Search for the cell housing the specified text and yield its [X, Y] center coordinate. 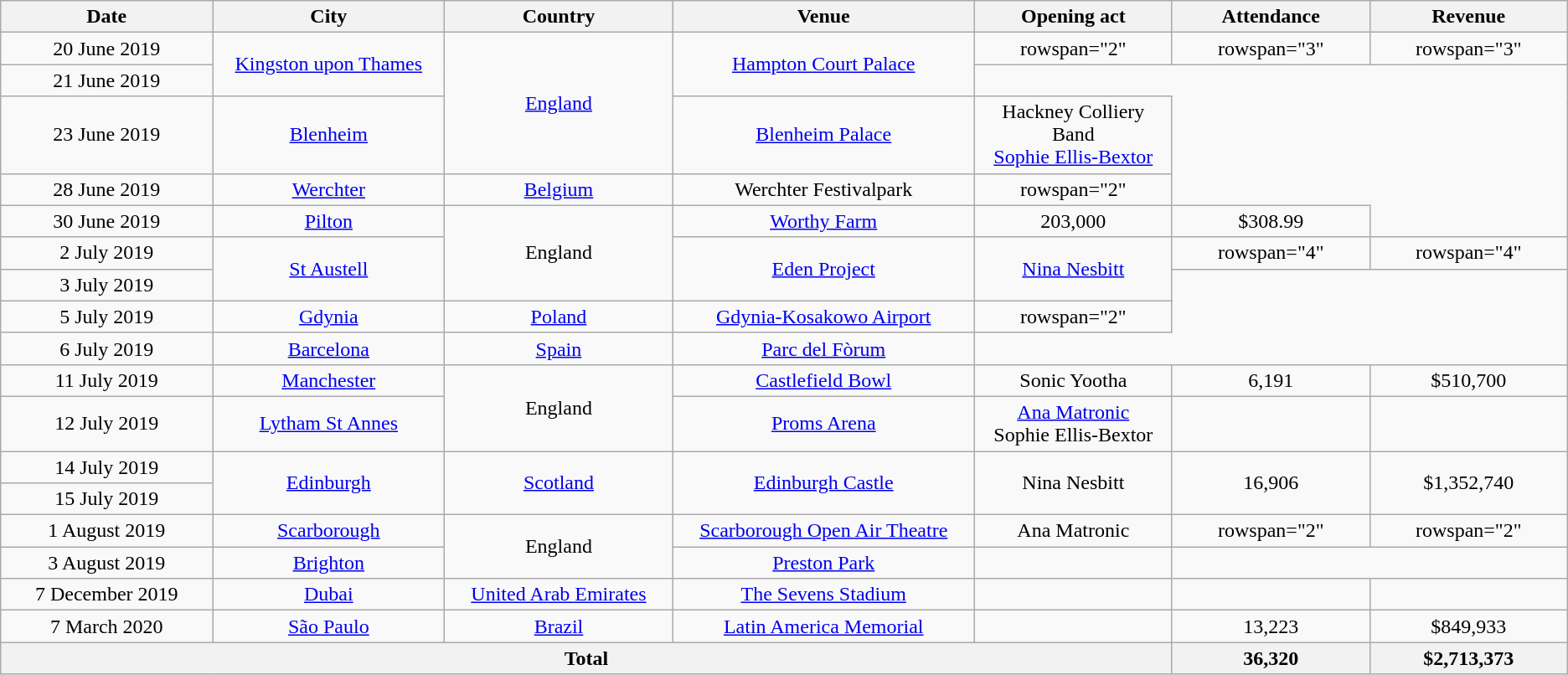
36,320 [1271, 658]
5 July 2019 [107, 317]
23 June 2019 [107, 135]
Scotland [559, 482]
Revenue [1468, 17]
$1,352,740 [1468, 482]
Gdynia-Kosakowo Airport [823, 317]
21 June 2019 [107, 80]
Werchter [328, 189]
13,223 [1271, 626]
Blenheim [328, 135]
St Austell [328, 269]
Latin America Memorial [823, 626]
6 July 2019 [107, 348]
3 August 2019 [107, 563]
Proms Arena [823, 424]
$2,713,373 [1468, 658]
Ana MatronicSophie Ellis-Bextor [1073, 424]
Edinburgh [328, 482]
Date [107, 17]
30 June 2019 [107, 221]
Blenheim Palace [823, 135]
Total [586, 658]
Hampton Court Palace [823, 64]
12 July 2019 [107, 424]
6,191 [1271, 380]
Edinburgh Castle [823, 482]
Gdynia [328, 317]
$510,700 [1468, 380]
28 June 2019 [107, 189]
Eden Project [823, 269]
Kingston upon Thames [328, 64]
3 July 2019 [107, 285]
Barcelona [328, 348]
14 July 2019 [107, 466]
Hackney Colliery BandSophie Ellis-Bextor [1073, 135]
Worthy Farm [823, 221]
1 August 2019 [107, 531]
Preston Park [823, 563]
Sonic Yootha [1073, 380]
Attendance [1271, 17]
São Paulo [328, 626]
$308.99 [1271, 221]
7 March 2020 [107, 626]
15 July 2019 [107, 499]
Country [559, 17]
Dubai [328, 595]
Manchester [328, 380]
Poland [559, 317]
Lytham St Annes [328, 424]
Castlefield Bowl [823, 380]
Brighton [328, 563]
$849,933 [1468, 626]
United Arab Emirates [559, 595]
Opening act [1073, 17]
Brazil [559, 626]
203,000 [1073, 221]
The Sevens Stadium [823, 595]
11 July 2019 [107, 380]
Venue [823, 17]
Scarborough Open Air Theatre [823, 531]
Pilton [328, 221]
Scarborough [328, 531]
Parc del Fòrum [823, 348]
7 December 2019 [107, 595]
20 June 2019 [107, 49]
Ana Matronic [1073, 531]
16,906 [1271, 482]
Werchter Festivalpark [823, 189]
Belgium [559, 189]
City [328, 17]
2 July 2019 [107, 253]
Spain [559, 348]
